Return (x, y) of the center of cell containing provided text 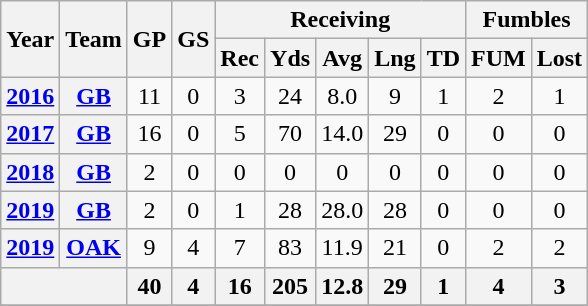
Lng (395, 58)
GS (194, 39)
Yds (290, 58)
11 (149, 96)
14.0 (342, 134)
2016 (30, 96)
40 (149, 286)
FUM (499, 58)
2018 (30, 172)
12.8 (342, 286)
OAK (94, 248)
2017 (30, 134)
21 (395, 248)
70 (290, 134)
Rec (240, 58)
Receiving (340, 20)
Avg (342, 58)
7 (240, 248)
28.0 (342, 210)
8.0 (342, 96)
205 (290, 286)
TD (443, 58)
Fumbles (527, 20)
5 (240, 134)
83 (290, 248)
24 (290, 96)
GP (149, 39)
11.9 (342, 248)
Year (30, 39)
Lost (559, 58)
Team (94, 39)
